Extract the [X, Y] coordinate from the center of the cell holding the provided text.  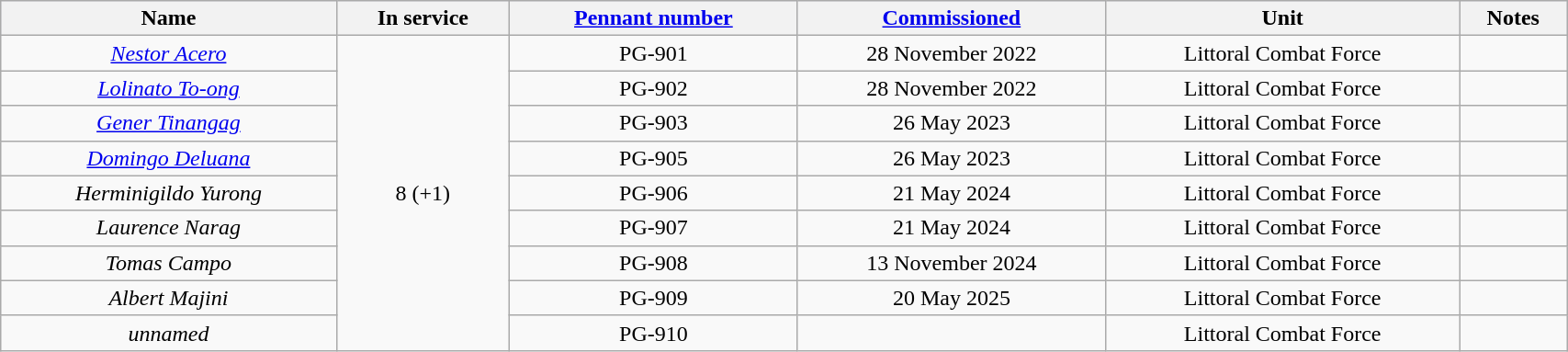
Unit [1282, 18]
20 May 2025 [952, 298]
Herminigildo Yurong [169, 193]
Gener Tinangag [169, 123]
unnamed [169, 333]
PG-910 [654, 333]
PG-901 [654, 53]
In service [423, 18]
Pennant number [654, 18]
8 (+1) [423, 193]
PG-909 [654, 298]
Domingo Deluana [169, 158]
Albert Majini [169, 298]
PG-906 [654, 193]
Lolinato To-ong [169, 88]
Tomas Campo [169, 263]
Notes [1514, 18]
Laurence Narag [169, 228]
PG-902 [654, 88]
PG-908 [654, 263]
PG-903 [654, 123]
13 November 2024 [952, 263]
Name [169, 18]
Commissioned [952, 18]
PG-905 [654, 158]
PG-907 [654, 228]
Nestor Acero [169, 53]
